Output the [X, Y] coordinate of the center of the cell containing the given text.  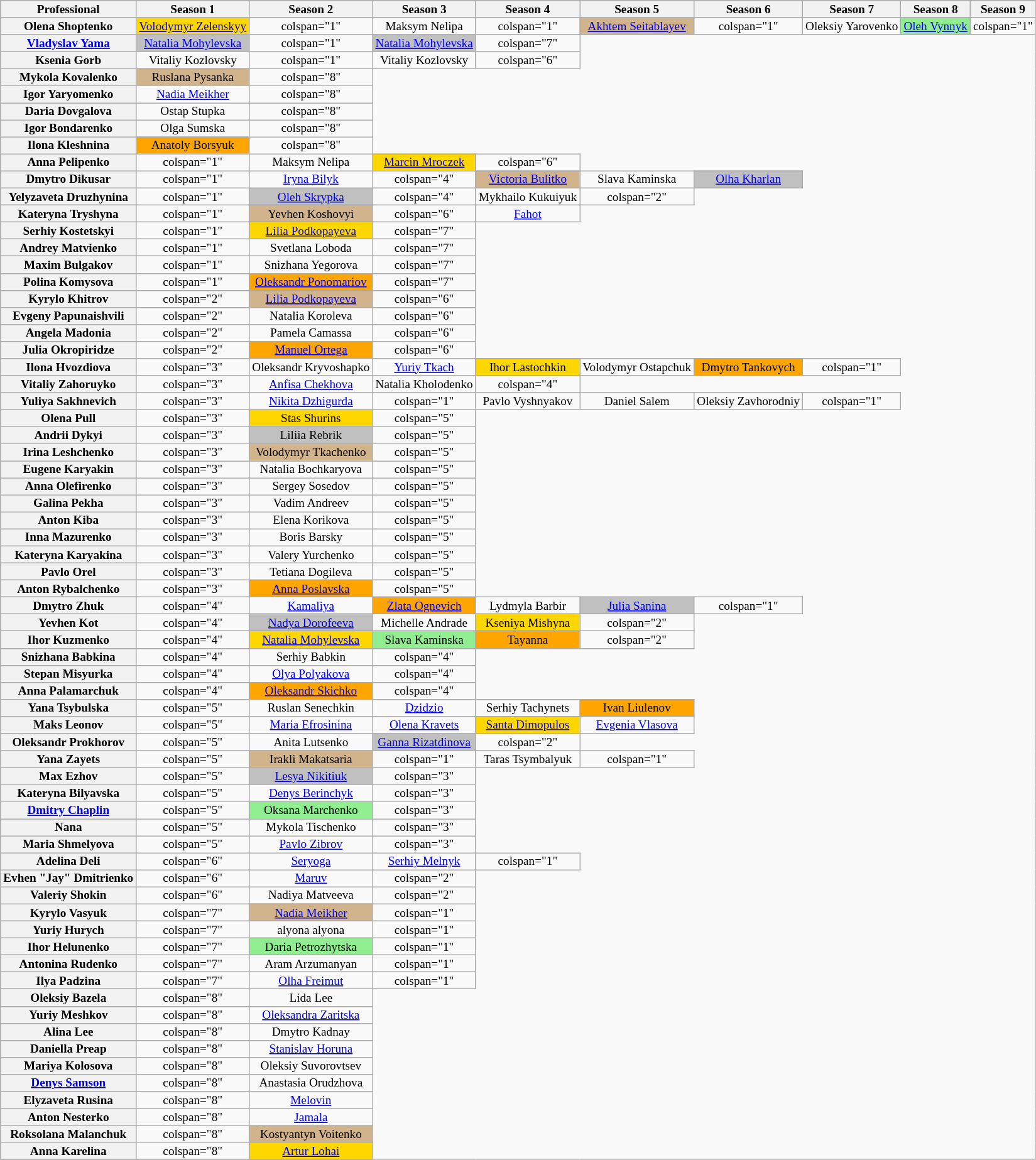
Oleksandr Prokhorov [68, 742]
Daniel Salem [637, 401]
Olena Pull [68, 418]
Maruv [311, 878]
Oleksandr Kryvoshapko [311, 367]
Igor Bondarenko [68, 128]
Ganna Rizatdinova [424, 742]
Olena Shoptenko [68, 26]
Volodymyr Zelenskyy [193, 26]
Elyzaveta Rusina [68, 1100]
Vitaliy Zahoruyko [68, 384]
Season 2 [311, 9]
Oleksandra Zaritska [311, 1015]
Kyrylo Khitrov [68, 299]
Mykhailo Kukuiyuk [528, 196]
Aram Arzumanyan [311, 963]
Ruslan Senechkin [311, 707]
Irina Leshchenko [68, 452]
Serhiy Kostetskyi [68, 230]
Olha Freimut [311, 981]
Kyrylo Vasyuk [68, 912]
Pavlo Zibrov [311, 844]
Adelina Deli [68, 862]
Nana [68, 827]
Anfisa Chekhova [311, 384]
Stepan Misyurka [68, 673]
Ilona Kleshnina [68, 146]
Mykola Kovalenko [68, 77]
Oleksiy Bazela [68, 997]
Ihor Kuzmenko [68, 639]
Oleh Skrypka [311, 196]
Evhen "Jay" Dmitrienko [68, 878]
Tayanna [528, 639]
Ivan Liulenov [637, 707]
Anna Olefirenko [68, 486]
Oleh Vynnyk [936, 26]
Julia Sanina [637, 605]
Yana Tsybulska [68, 707]
Dmytro Zhuk [68, 605]
Pamela Camassa [311, 333]
Snizhana Yegorova [311, 265]
Season 7 [852, 9]
Santa Dimopulos [528, 725]
Oksana Marchenko [311, 810]
Season 5 [637, 9]
Serhiy Melnyk [424, 862]
Yevhen Kot [68, 623]
Oleksandr Ponomariov [311, 281]
Polina Komysova [68, 281]
Anastasia Orudzhova [311, 1083]
Ihor Lastochkin [528, 367]
Stanislav Horuna [311, 1049]
Dmytro Kadnay [311, 1031]
Ilya Padzina [68, 981]
Maria Shmelyova [68, 844]
Oleksiy Zavhorodniy [749, 401]
Ostap Stupka [193, 111]
Igor Yaryomenko [68, 94]
Kateryna Karyakina [68, 554]
Max Ezhov [68, 776]
Tetiana Dogileva [311, 572]
Anna Pelipenko [68, 162]
Denys Berinchyk [311, 793]
Volodymyr Ostapchuk [637, 367]
Valery Yurchenko [311, 554]
Yuriy Tkach [424, 367]
Anna Palamarchuk [68, 691]
Olga Sumska [193, 128]
Victoria Bulitko [528, 180]
Pavlo Vyshnyakov [528, 401]
Yuriy Meshkov [68, 1015]
Irakli Makatsaria [311, 759]
Yuriy Hurych [68, 930]
Natalia Koroleva [311, 315]
alyona alyona [311, 930]
Michelle Andrade [424, 623]
Dmytro Tankovych [749, 367]
Taras Tsymbalyuk [528, 759]
Kostyantyn Voitenko [311, 1134]
Serhiy Babkin [311, 657]
Kateryna Tryshyna [68, 214]
Volodymyr Tkachenko [311, 452]
Sergey Sosedov [311, 486]
Dmytro Dikusar [68, 180]
Elena Korikova [311, 520]
Ihor Helunenko [68, 946]
Yelyzaveta Druzhynina [68, 196]
Zlata Ognevich [424, 605]
Nikita Dzhigurda [311, 401]
Roksolana Malanchuk [68, 1134]
Inna Mazurenko [68, 538]
Vladyslav Yama [68, 43]
Mykola Tischenko [311, 827]
Anton Nesterko [68, 1117]
Ilona Hvozdiova [68, 367]
Serhiy Tachynets [528, 707]
Kamaliya [311, 605]
Evgenia Vlasova [637, 725]
Anton Kiba [68, 520]
Melovin [311, 1100]
Alina Lee [68, 1031]
Anna Poslavska [311, 588]
Daniella Preap [68, 1049]
Maks Leonov [68, 725]
Kateryna Bilyavska [68, 793]
Ksenia Gorb [68, 60]
Season 8 [936, 9]
Season 3 [424, 9]
Manuel Ortega [311, 349]
Daria Petrozhytska [311, 946]
Svetlana Loboda [311, 247]
Yana Zayets [68, 759]
Liliia Rebrik [311, 435]
Olya Polyakova [311, 673]
Jamala [311, 1117]
Andrey Matvienko [68, 247]
Olha Kharlan [749, 180]
Eugene Karyakin [68, 469]
Season 4 [528, 9]
Season 1 [193, 9]
Dzidzio [424, 707]
Anton Rybalchenko [68, 588]
Ruslana Pysanka [193, 77]
Anatoly Borsyuk [193, 146]
Yuliya Sakhnevich [68, 401]
Fahot [528, 214]
Mariya Kolosova [68, 1065]
Anna Karelina [68, 1151]
Maria Efrosinina [311, 725]
Oleksiy Suvorovtsev [311, 1065]
Snizhana Babkina [68, 657]
Season 6 [749, 9]
Seryoga [311, 862]
Nadiya Matveeva [311, 896]
Natalia Kholodenko [424, 384]
Denys Samson [68, 1083]
Oleksiy Yarovenko [852, 26]
Lydmyla Barbir [528, 605]
Maxim Bulgakov [68, 265]
Season 9 [1003, 9]
Lida Lee [311, 997]
Iryna Bilyk [311, 180]
Marcin Mroczek [424, 162]
Kseniya Mishyna [528, 623]
Anita Lutsenko [311, 742]
Angela Madonia [68, 333]
Boris Barsky [311, 538]
Olena Kravets [424, 725]
Akhtem Seitablayev [637, 26]
Lesya Nikitiuk [311, 776]
Daria Dovgalova [68, 111]
Oleksandr Skichko [311, 691]
Artur Lohai [311, 1151]
Antonina Rudenko [68, 963]
Galina Pekha [68, 504]
Stas Shurins [311, 418]
Andrii Dykyi [68, 435]
Yevhen Koshovyi [311, 214]
Nadya Dorofeeva [311, 623]
Vadim Andreev [311, 504]
Evgeny Papunaishvili [68, 315]
Dmitry Chaplin [68, 810]
Valeriy Shokin [68, 896]
Julia Okropiridze [68, 349]
Professional [68, 9]
Pavlo Orel [68, 572]
Natalia Bochkaryova [311, 469]
